Pinpoint the cell where the given text exists, returning its [x, y] midpoint coordinate. 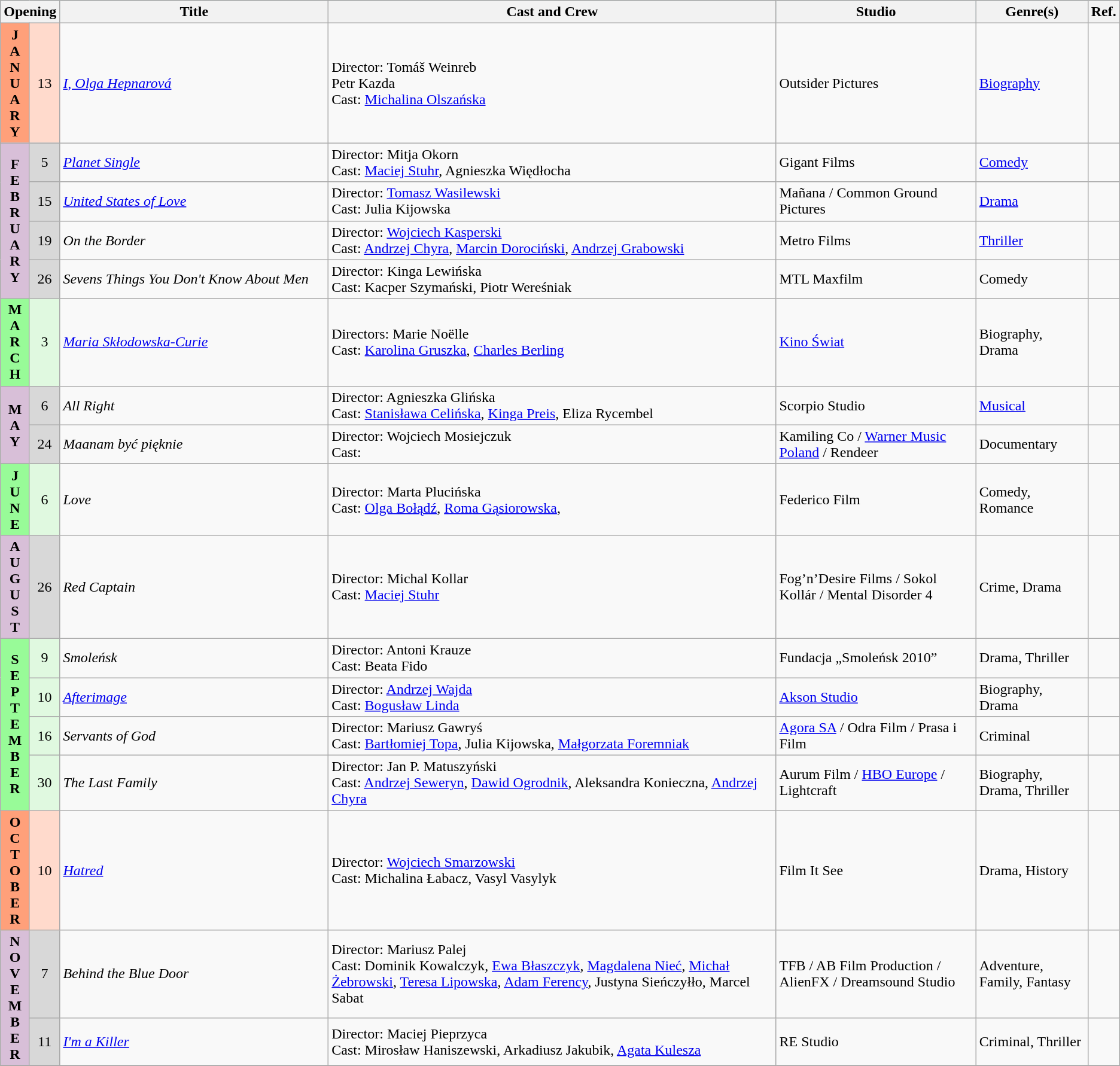
Maria Skłodowska-Curie [194, 342]
Director: Antoni Krauze Cast: Beata Fido [552, 658]
Drama [1031, 201]
I, Olga Hepnarová [194, 83]
JUNE [16, 499]
Crime, Drama [1031, 586]
The Last Family [194, 783]
JANUARY [16, 83]
Ref. [1103, 12]
Director: Andrzej Wajda Cast: Bogusław Linda [552, 696]
Director: Kinga Lewińska Cast: Kacper Szymański, Piotr Wereśniak [552, 279]
Mañana / Common Ground Pictures [876, 201]
Director: Tomasz Wasilewski Cast: Julia Kijowska [552, 201]
OCTOBER [16, 870]
Director: Marta Plucińska Cast: Olga Bołądź, Roma Gąsiorowska, [552, 499]
Maanam być pięknie [194, 444]
Fog’n’Desire Films / Sokol Kollár / Mental Disorder 4 [876, 586]
Smoleńsk [194, 658]
9 [44, 658]
Documentary [1031, 444]
Red Captain [194, 586]
SEPTEMBER [16, 724]
Director: Wojciech Smarzowski Cast: Michalina Łabacz, Vasyl Vasylyk [552, 870]
Director: Agnieszka Glińska Cast: Stanisława Celińska, Kinga Preis, Eliza Rycembel [552, 406]
Love [194, 499]
16 [44, 736]
15 [44, 201]
Metro Films [876, 240]
Director: Wojciech Kasperski Cast: Andrzej Chyra, Marcin Dorociński, Andrzej Grabowski [552, 240]
United States of Love [194, 201]
Gigant Films [876, 163]
30 [44, 783]
Afterimage [194, 696]
Cast and Crew [552, 12]
I'm a Killer [194, 1042]
Director: Michal Kollar Cast: Maciej Stuhr [552, 586]
7 [44, 974]
Film It See [876, 870]
24 [44, 444]
Thriller [1031, 240]
AUGUST [16, 586]
MAY [16, 425]
Outsider Pictures [876, 83]
Agora SA / Odra Film / Prasa i Film [876, 736]
Director: Maciej Pieprzyca Cast: Mirosław Haniszewski, Arkadiusz Jakubik, Agata Kulesza [552, 1042]
Comedy, Romance [1031, 499]
Criminal [1031, 736]
MARCH [16, 342]
Director: Tomáš Weinreb Petr Kazda Cast: Michalina Olszańska [552, 83]
Drama, History [1031, 870]
13 [44, 83]
Criminal, Thriller [1031, 1042]
Sevens Things You Don't Know About Men [194, 279]
5 [44, 163]
TFB / AB Film Production / AlienFX / Dreamsound Studio [876, 974]
Musical [1031, 406]
Servants of God [194, 736]
Opening [30, 12]
Title [194, 12]
Director: Mitja Okorn Cast: Maciej Stuhr, Agnieszka Więdłocha [552, 163]
Studio [876, 12]
Fundacja „Smoleńsk 2010” [876, 658]
Director: Mariusz Gawryś Cast: Bartłomiej Topa, Julia Kijowska, Małgorzata Foremniak [552, 736]
Adventure, Family, Fantasy [1031, 974]
Hatred [194, 870]
3 [44, 342]
Genre(s) [1031, 12]
Planet Single [194, 163]
Aurum Film / HBO Europe / Lightcraft [876, 783]
All Right [194, 406]
RE Studio [876, 1042]
Drama, Thriller [1031, 658]
Kamiling Co / Warner Music Poland / Rendeer [876, 444]
FEBRUARY [16, 221]
Scorpio Studio [876, 406]
Akson Studio [876, 696]
Biography, Drama, Thriller [1031, 783]
Kino Świat [876, 342]
Federico Film [876, 499]
Director: Jan P. Matuszyński Cast: Andrzej Seweryn, Dawid Ogrodnik, Aleksandra Konieczna, Andrzej Chyra [552, 783]
Biography [1031, 83]
Directors: Marie Noëlle Cast: Karolina Gruszka, Charles Berling [552, 342]
11 [44, 1042]
NOVEMBER [16, 998]
MTL Maxfilm [876, 279]
Director: Wojciech Mosiejczuk Cast: [552, 444]
19 [44, 240]
Behind the Blue Door [194, 974]
On the Border [194, 240]
